Detect which cell encompasses the target text, then output its [x, y] center coordinate. 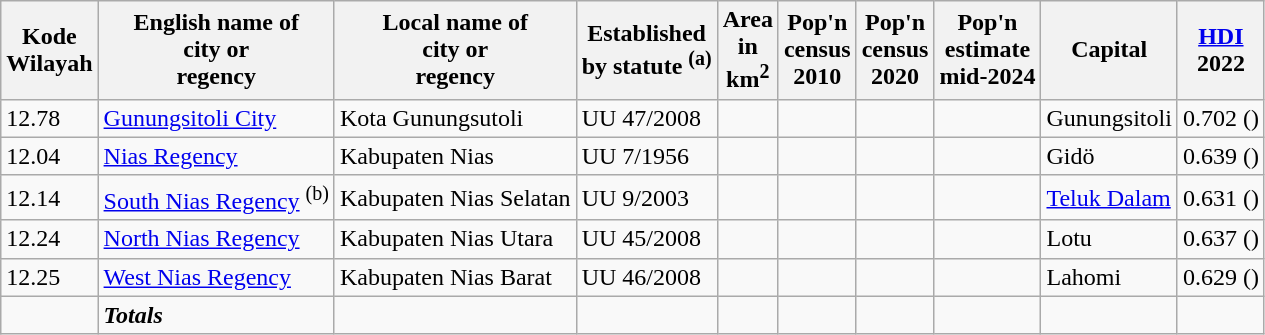
Establishedby statute (a) [646, 50]
UU 46/2008 [646, 277]
Totals [216, 315]
UU 7/1956 [646, 156]
HDI2022 [1220, 50]
Pop'ncensus2020 [895, 50]
UU 9/2003 [646, 198]
0.629 () [1220, 277]
0.637 () [1220, 239]
0.639 () [1220, 156]
Lotu [1109, 239]
0.631 () [1220, 198]
West Nias Regency [216, 277]
Area in km2 [748, 50]
UU 47/2008 [646, 118]
UU 45/2008 [646, 239]
12.24 [50, 239]
Gunungsitoli [1109, 118]
Kode Wilayah [50, 50]
North Nias Regency [216, 239]
South Nias Regency (b) [216, 198]
Gunungsitoli City [216, 118]
Gidö [1109, 156]
Nias Regency [216, 156]
12.25 [50, 277]
Kabupaten Nias Utara [455, 239]
Pop'n census 2010 [817, 50]
Kota Gunungsutoli [455, 118]
0.702 () [1220, 118]
Kabupaten Nias Barat [455, 277]
12.04 [50, 156]
Teluk Dalam [1109, 198]
12.78 [50, 118]
English name ofcity or regency [216, 50]
Pop'n estimate mid-2024 [988, 50]
Kabupaten Nias [455, 156]
Local name of city or regency [455, 50]
Kabupaten Nias Selatan [455, 198]
12.14 [50, 198]
Capital [1109, 50]
Lahomi [1109, 277]
